Extract the (x, y) coordinate from the center of the cell holding the provided text.  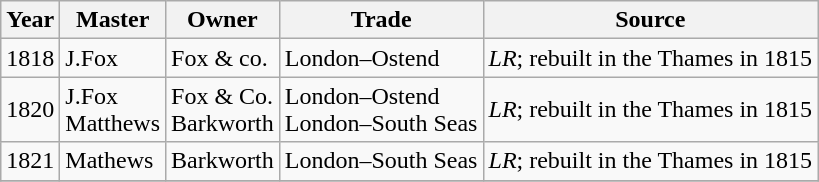
Trade (381, 20)
J.FoxMatthews (113, 110)
1818 (30, 58)
J.Fox (113, 58)
Mathews (113, 161)
Owner (223, 20)
Fox & co. (223, 58)
London–Ostend (381, 58)
Barkworth (223, 161)
1820 (30, 110)
Source (650, 20)
Fox & Co.Barkworth (223, 110)
Master (113, 20)
1821 (30, 161)
London–South Seas (381, 161)
London–OstendLondon–South Seas (381, 110)
Year (30, 20)
